Pinpoint the cell where the given text exists, returning its [x, y] midpoint coordinate. 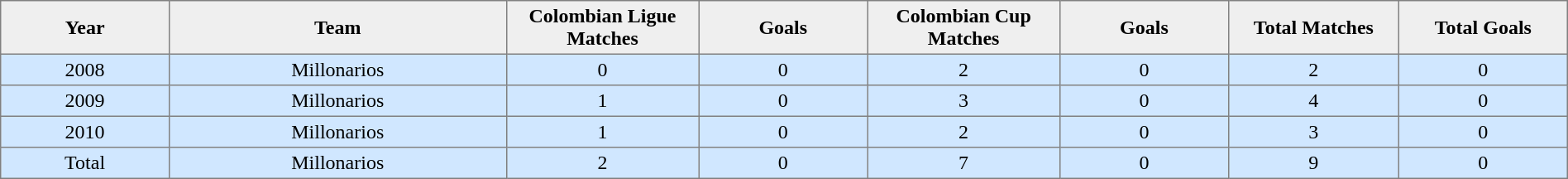
Team [337, 27]
Colombian Cup Matches [964, 27]
9 [1313, 163]
Total [85, 163]
4 [1313, 101]
7 [964, 163]
2009 [85, 101]
2008 [85, 70]
Year [85, 27]
Total Matches [1313, 27]
2010 [85, 132]
Colombian Ligue Matches [602, 27]
Total Goals [1483, 27]
